Detect which cell encompasses the target text, then output its (X, Y) center coordinate. 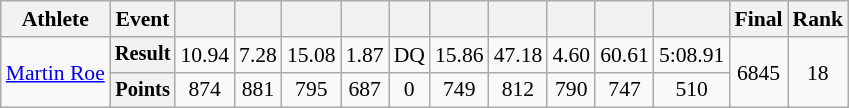
790 (571, 90)
874 (204, 90)
DQ (410, 55)
5:08.91 (692, 55)
0 (410, 90)
Event (143, 19)
687 (365, 90)
Points (143, 90)
15.86 (460, 55)
Rank (818, 19)
7.28 (258, 55)
812 (518, 90)
510 (692, 90)
749 (460, 90)
4.60 (571, 55)
747 (624, 90)
Result (143, 55)
6845 (758, 72)
15.08 (312, 55)
47.18 (518, 55)
18 (818, 72)
60.61 (624, 55)
Athlete (56, 19)
1.87 (365, 55)
Martin Roe (56, 72)
10.94 (204, 55)
Final (758, 19)
795 (312, 90)
881 (258, 90)
